Extract the (x, y) coordinate from the center of the cell holding the provided text.  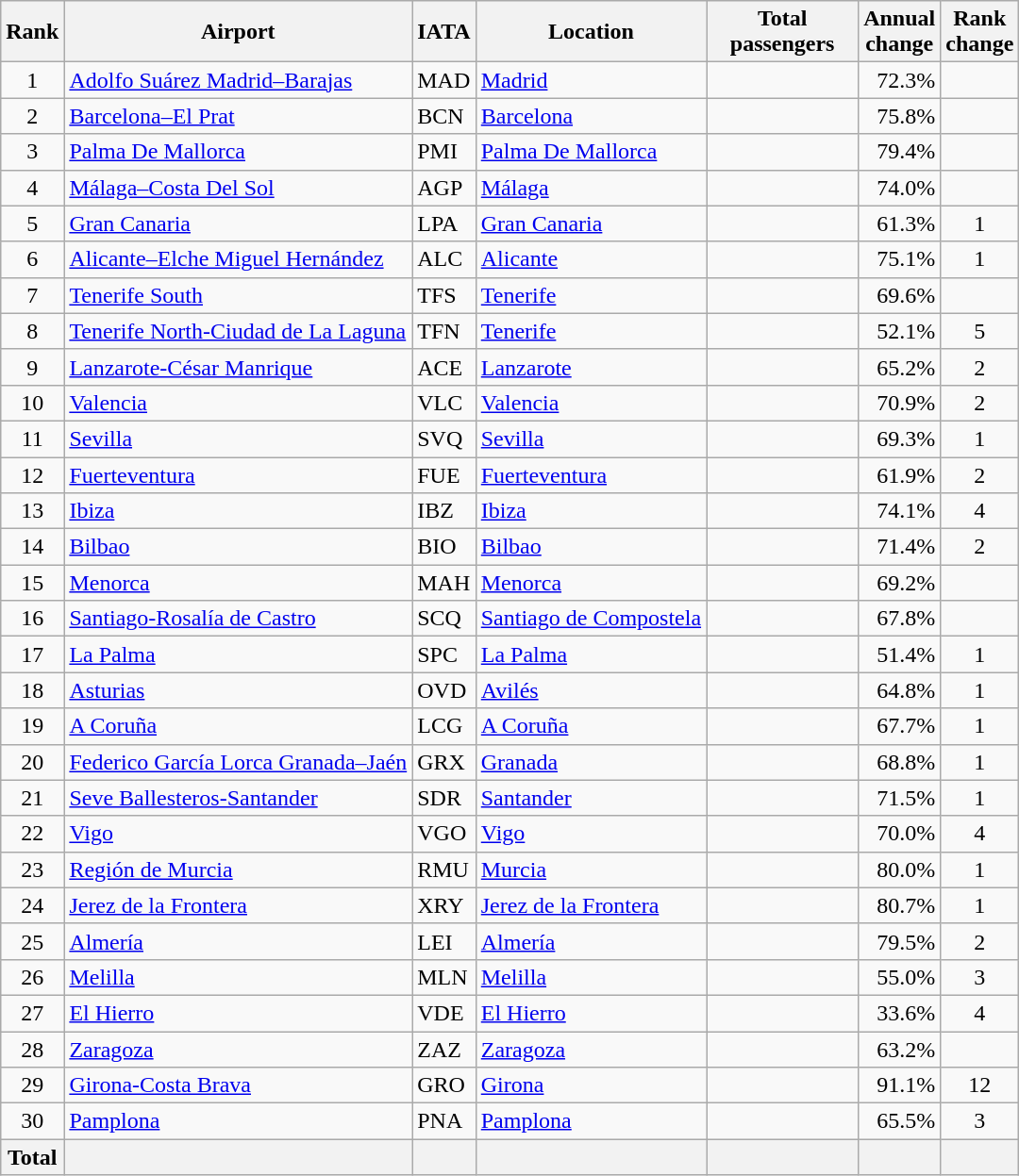
Murcia (591, 870)
Santiago de Compostela (591, 619)
28 (32, 1050)
Totalpassengers (783, 32)
Santander (591, 798)
15 (32, 583)
79.4% (900, 152)
IBZ (444, 511)
VDE (444, 1013)
79.5% (900, 941)
AGP (444, 188)
RMU (444, 870)
65.2% (900, 367)
11 (32, 439)
Girona-Costa Brava (238, 1085)
XRY (444, 905)
BCN (444, 116)
Málaga–Costa Del Sol (238, 188)
MAD (444, 80)
67.8% (900, 619)
PNA (444, 1121)
20 (32, 762)
Málaga (591, 188)
LEI (444, 941)
TFN (444, 331)
27 (32, 1013)
Madrid (591, 80)
29 (32, 1085)
Asturias (238, 690)
71.4% (900, 547)
Granada (591, 762)
68.8% (900, 762)
8 (32, 331)
IATA (444, 32)
55.0% (900, 977)
22 (32, 834)
52.1% (900, 331)
FUE (444, 474)
Total (32, 1157)
74.0% (900, 188)
Tenerife South (238, 295)
OVD (444, 690)
Tenerife North-Ciudad de La Laguna (238, 331)
Lanzarote-César Manrique (238, 367)
GRX (444, 762)
70.0% (900, 834)
Annualchange (900, 32)
69.3% (900, 439)
SCQ (444, 619)
75.8% (900, 116)
14 (32, 547)
SVQ (444, 439)
VGO (444, 834)
21 (32, 798)
Lanzarote (591, 367)
17 (32, 654)
65.5% (900, 1121)
13 (32, 511)
Alicante (591, 259)
Santiago-Rosalía de Castro (238, 619)
30 (32, 1121)
80.0% (900, 870)
Airport (238, 32)
Adolfo Suárez Madrid–Barajas (238, 80)
18 (32, 690)
Girona (591, 1085)
Barcelona (591, 116)
51.4% (900, 654)
9 (32, 367)
Location (591, 32)
80.7% (900, 905)
Seve Ballesteros-Santander (238, 798)
75.1% (900, 259)
91.1% (900, 1085)
ACE (444, 367)
Federico García Lorca Granada–Jaén (238, 762)
Avilés (591, 690)
ALC (444, 259)
64.8% (900, 690)
19 (32, 726)
SDR (444, 798)
33.6% (900, 1013)
7 (32, 295)
61.3% (900, 224)
Alicante–Elche Miguel Hernández (238, 259)
LPA (444, 224)
69.6% (900, 295)
LCG (444, 726)
71.5% (900, 798)
70.9% (900, 403)
6 (32, 259)
16 (32, 619)
23 (32, 870)
74.1% (900, 511)
25 (32, 941)
MAH (444, 583)
63.2% (900, 1050)
ZAZ (444, 1050)
BIO (444, 547)
PMI (444, 152)
24 (32, 905)
Rank (32, 32)
GRO (444, 1085)
69.2% (900, 583)
Barcelona–El Prat (238, 116)
26 (32, 977)
MLN (444, 977)
61.9% (900, 474)
TFS (444, 295)
SPC (444, 654)
Rankchange (979, 32)
VLC (444, 403)
72.3% (900, 80)
Región de Murcia (238, 870)
67.7% (900, 726)
10 (32, 403)
